Scan for the cell matching the given text and deliver its (x, y) coordinate at center. 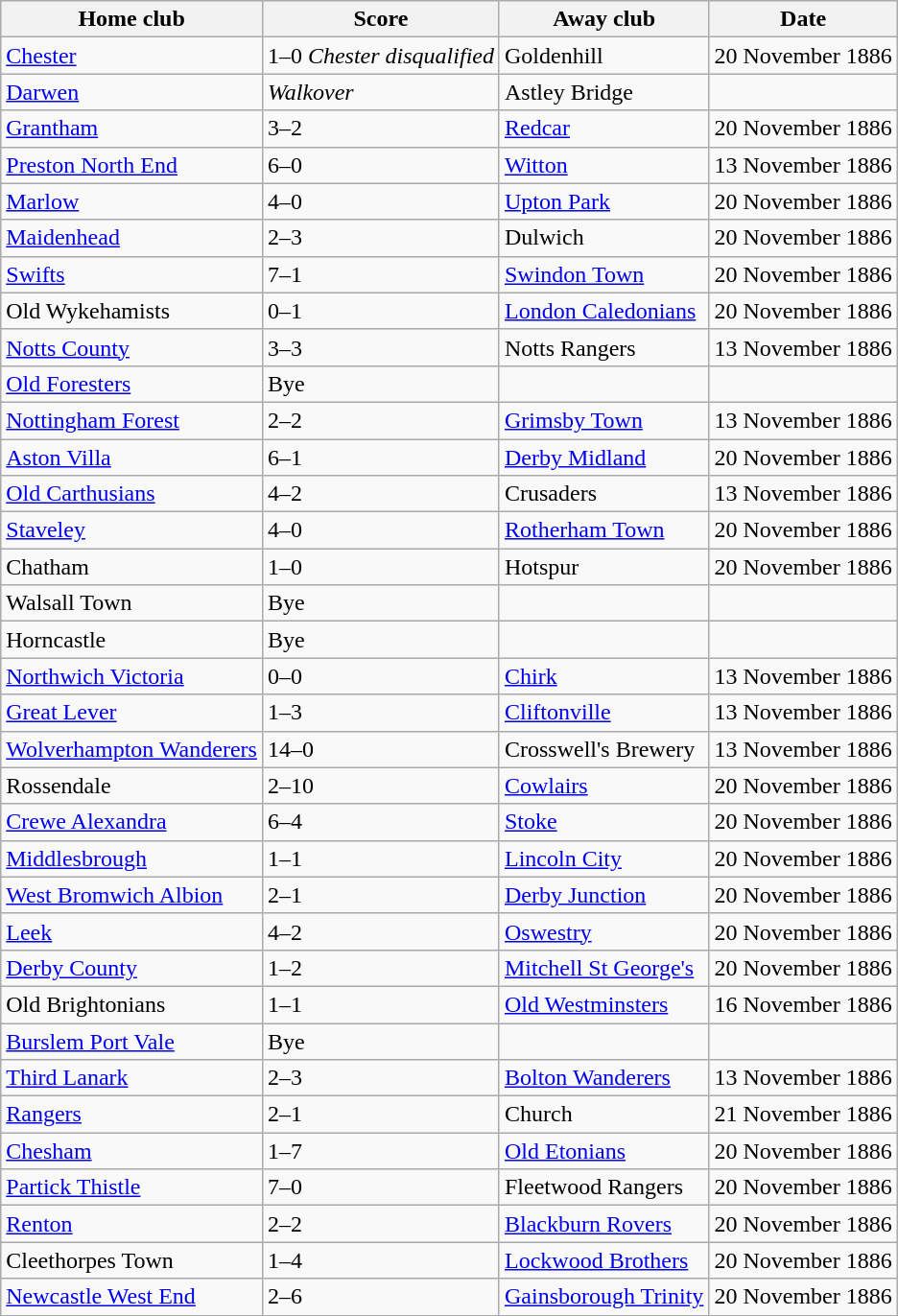
Partick Thistle (132, 1187)
Marlow (132, 201)
Hotspur (603, 567)
Upton Park (603, 201)
0–0 (380, 676)
6–4 (380, 822)
Great Lever (132, 713)
London Caledonians (603, 311)
Stoke (603, 822)
Renton (132, 1224)
Chirk (603, 676)
Blackburn Rovers (603, 1224)
Astley Bridge (603, 92)
Crusaders (603, 494)
7–1 (380, 274)
West Bromwich Albion (132, 895)
Grimsby Town (603, 420)
Wolverhampton Wanderers (132, 749)
Derby Midland (603, 458)
Witton (603, 165)
Away club (603, 19)
Third Lanark (132, 1078)
1–2 (380, 968)
Cleethorpes Town (132, 1260)
Church (603, 1115)
Cowlairs (603, 786)
Dulwich (603, 238)
Newcastle West End (132, 1297)
Date (803, 19)
Walkover (380, 92)
Preston North End (132, 165)
Bolton Wanderers (603, 1078)
Notts Rangers (603, 347)
Rotherham Town (603, 530)
3–2 (380, 129)
Grantham (132, 129)
1–0 Chester disqualified (380, 56)
Northwich Victoria (132, 676)
Burslem Port Vale (132, 1041)
Redcar (603, 129)
1–7 (380, 1151)
Lincoln City (603, 858)
2–10 (380, 786)
Walsall Town (132, 603)
Goldenhill (603, 56)
Fleetwood Rangers (603, 1187)
Maidenhead (132, 238)
2–6 (380, 1297)
Old Foresters (132, 384)
Aston Villa (132, 458)
16 November 1886 (803, 1004)
Derby County (132, 968)
Middlesbrough (132, 858)
Staveley (132, 530)
0–1 (380, 311)
Rangers (132, 1115)
Oswestry (603, 931)
Chatham (132, 567)
Old Carthusians (132, 494)
Score (380, 19)
Notts County (132, 347)
Old Etonians (603, 1151)
Gainsborough Trinity (603, 1297)
Swindon Town (603, 274)
3–3 (380, 347)
1–0 (380, 567)
Lockwood Brothers (603, 1260)
Crewe Alexandra (132, 822)
Home club (132, 19)
Old Westminsters (603, 1004)
Chesham (132, 1151)
1–4 (380, 1260)
Chester (132, 56)
14–0 (380, 749)
Cliftonville (603, 713)
Swifts (132, 274)
1–3 (380, 713)
Old Wykehamists (132, 311)
6–1 (380, 458)
21 November 1886 (803, 1115)
Nottingham Forest (132, 420)
Horncastle (132, 640)
Crosswell's Brewery (603, 749)
Derby Junction (603, 895)
Rossendale (132, 786)
6–0 (380, 165)
Old Brightonians (132, 1004)
Darwen (132, 92)
Mitchell St George's (603, 968)
Leek (132, 931)
7–0 (380, 1187)
